Detect which cell encompasses the target text, then output its [X, Y] center coordinate. 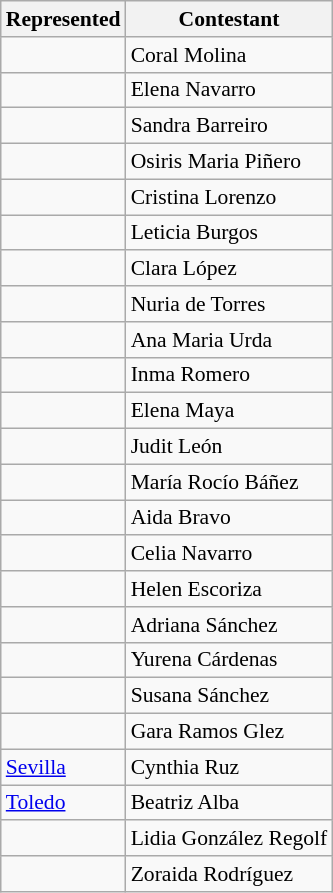
Inma Romero [230, 375]
Helen Escoriza [230, 589]
Elena Navarro [230, 90]
Represented [64, 19]
Gara Ramos Glez [230, 732]
Leticia Burgos [230, 233]
Sevilla [64, 767]
Ana Maria Urda [230, 340]
Cynthia Ruz [230, 767]
Lidia González Regolf [230, 839]
Adriana Sánchez [230, 625]
Susana Sánchez [230, 696]
Aida Bravo [230, 518]
Judit León [230, 447]
Elena Maya [230, 411]
Coral Molina [230, 55]
Osiris Maria Piñero [230, 162]
María Rocío Báñez [230, 482]
Sandra Barreiro [230, 126]
Celia Navarro [230, 554]
Contestant [230, 19]
Cristina Lorenzo [230, 197]
Nuria de Torres [230, 304]
Yurena Cárdenas [230, 660]
Zoraida Rodríguez [230, 874]
Beatriz Alba [230, 803]
Clara López [230, 269]
Toledo [64, 803]
